Provide the [X, Y] coordinate of the cell's center where the given text is located.  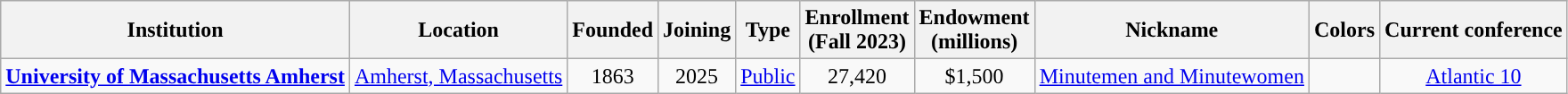
Type [768, 30]
Location [458, 30]
Enrollment(Fall 2023) [857, 30]
Joining [697, 30]
Endowment(millions) [975, 30]
University of Massachusetts Amherst [176, 76]
1863 [613, 76]
Atlantic 10 [1474, 76]
Current conference [1474, 30]
Institution [176, 30]
Minutemen and Minutewomen [1172, 76]
Amherst, Massachusetts [458, 76]
Founded [613, 30]
Public [768, 76]
27,420 [857, 76]
$1,500 [975, 76]
Nickname [1172, 30]
2025 [697, 76]
Colors [1343, 30]
